Determine the [X, Y] coordinate at the center of the cell enclosing the given text.  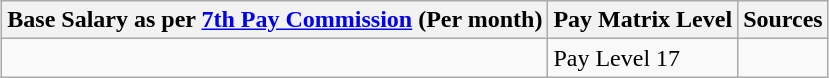
Pay Matrix Level [643, 20]
Base Salary as per 7th Pay Commission (Per month) [275, 20]
Pay Level 17 [643, 58]
Sources [784, 20]
